Scan for the cell matching the given text and deliver its [x, y] coordinate at center. 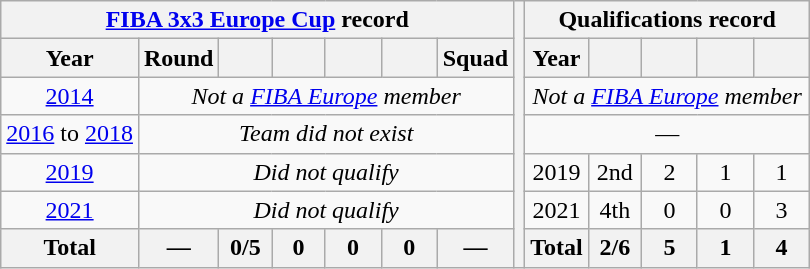
Qualifications record [668, 20]
2016 to 2018 [70, 134]
2 [669, 172]
Round [178, 58]
0/5 [246, 248]
3 [781, 210]
4th [614, 210]
4 [781, 248]
2014 [70, 96]
Team did not exist [326, 134]
FIBA 3x3 Europe Cup record [258, 20]
2/6 [614, 248]
5 [669, 248]
2nd [614, 172]
Squad [476, 58]
